Capture the cell that displays the provided text and extract its (x, y) central coordinate. 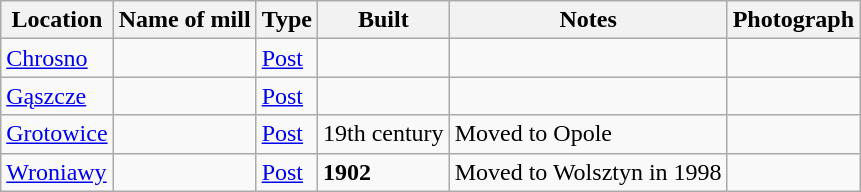
Location (57, 20)
Photograph (793, 20)
Chrosno (57, 58)
Notes (588, 20)
1902 (383, 172)
Gąszcze (57, 96)
Wroniawy (57, 172)
Name of mill (184, 20)
Built (383, 20)
Grotowice (57, 134)
Moved to Wolsztyn in 1998 (588, 172)
Moved to Opole (588, 134)
Type (286, 20)
19th century (383, 134)
